Output the [x, y] coordinate of the center of the cell containing the given text.  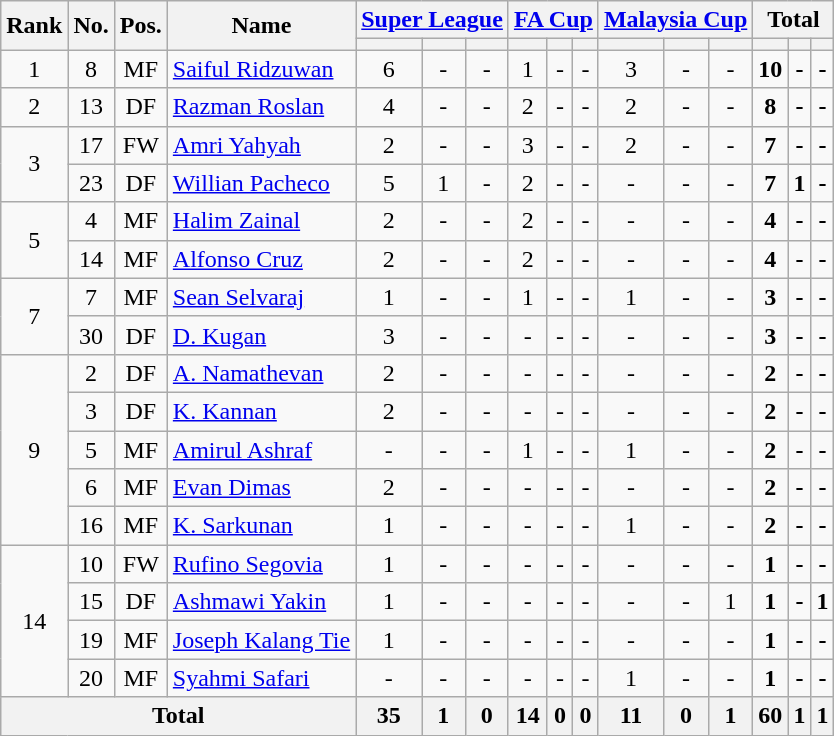
9 [34, 449]
Saiful Ridzuwan [261, 69]
23 [91, 183]
Alfonso Cruz [261, 259]
No. [91, 26]
15 [91, 602]
Evan Dimas [261, 488]
FA Cup [553, 20]
Willian Pacheco [261, 183]
30 [91, 335]
Ashmawi Yakin [261, 602]
D. Kugan [261, 335]
13 [91, 107]
A. Namathevan [261, 373]
60 [770, 716]
K. Sarkunan [261, 526]
Halim Zainal [261, 221]
Pos. [140, 26]
Razman Roslan [261, 107]
Amri Yahyah [261, 145]
Sean Selvaraj [261, 297]
Malaysia Cup [675, 20]
K. Kannan [261, 411]
17 [91, 145]
Amirul Ashraf [261, 449]
Name [261, 26]
16 [91, 526]
Joseph Kalang Tie [261, 640]
20 [91, 678]
11 [630, 716]
Super League [432, 20]
35 [389, 716]
Rufino Segovia [261, 564]
Rank [34, 26]
Syahmi Safari [261, 678]
19 [91, 640]
